Capture the cell that displays the provided text and extract its [X, Y] central coordinate. 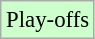
Play-offs [48, 20]
